Determine the [X, Y] coordinate at the center of the cell enclosing the given text.  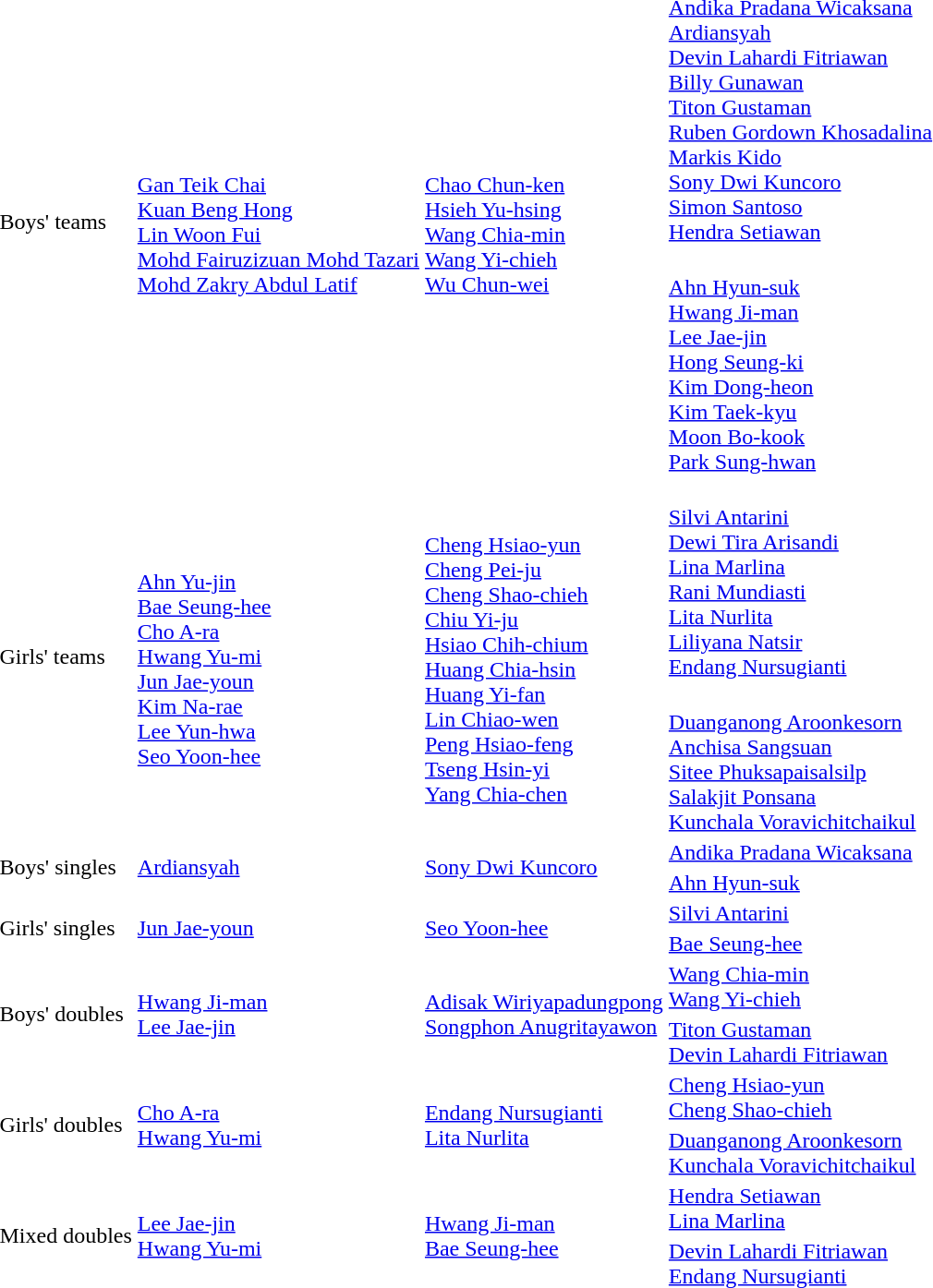
Silvi Antarini [800, 913]
Hwang Ji-man Lee Jae-jin [278, 1014]
Seo Yoon-hee [543, 929]
Jun Jae-youn [278, 929]
Duanganong Aroonkesorn Kunchala Voravichitchaikul [800, 1152]
Ahn Yu-jinBae Seung-heeCho A-raHwang Yu-miJun Jae-younKim Na-raeLee Yun-hwaSeo Yoon-hee [278, 657]
Andika Pradana Wicaksana [800, 852]
Ahn Hyun-sukHwang Ji-manLee Jae-jinHong Seung-kiKim Dong-heonKim Taek-kyuMoon Bo-kookPark Sung-hwan [800, 362]
Wang Chia-min Wang Yi-chieh [800, 986]
Titon Gustaman Devin Lahardi Fitriawan [800, 1041]
Sony Dwi Kuncoro [543, 868]
Ardiansyah [278, 868]
Adisak Wiriyapadungpong Songphon Anugritayawon [543, 1014]
Cheng Hsiao-yun Cheng Shao-chieh [800, 1097]
Hendra Setiawan Lina Marlina [800, 1208]
Bae Seung-hee [800, 944]
Endang Nursugianti Lita Nurlita [543, 1125]
Silvi AntariniDewi Tira ArisandiLina MarlinaRani MundiastiLita NurlitaLiliyana NatsirEndang Nursugianti [800, 580]
Cho A-ra Hwang Yu-mi [278, 1125]
Ahn Hyun-suk [800, 883]
Duanganong AroonkesornAnchisa SangsuanSitee PhuksapaisalsilpSalakjit PonsanaKunchala Voravichitchaikul [800, 759]
